From the cell containing the given text, extract its center point as (X, Y) coordinate. 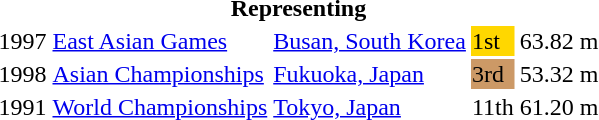
Asian Championships (160, 74)
3rd (492, 74)
Busan, South Korea (370, 41)
1st (492, 41)
Fukuoka, Japan (370, 74)
East Asian Games (160, 41)
